Return the [X, Y] coordinate for the center point of the cell that contains the specified text.  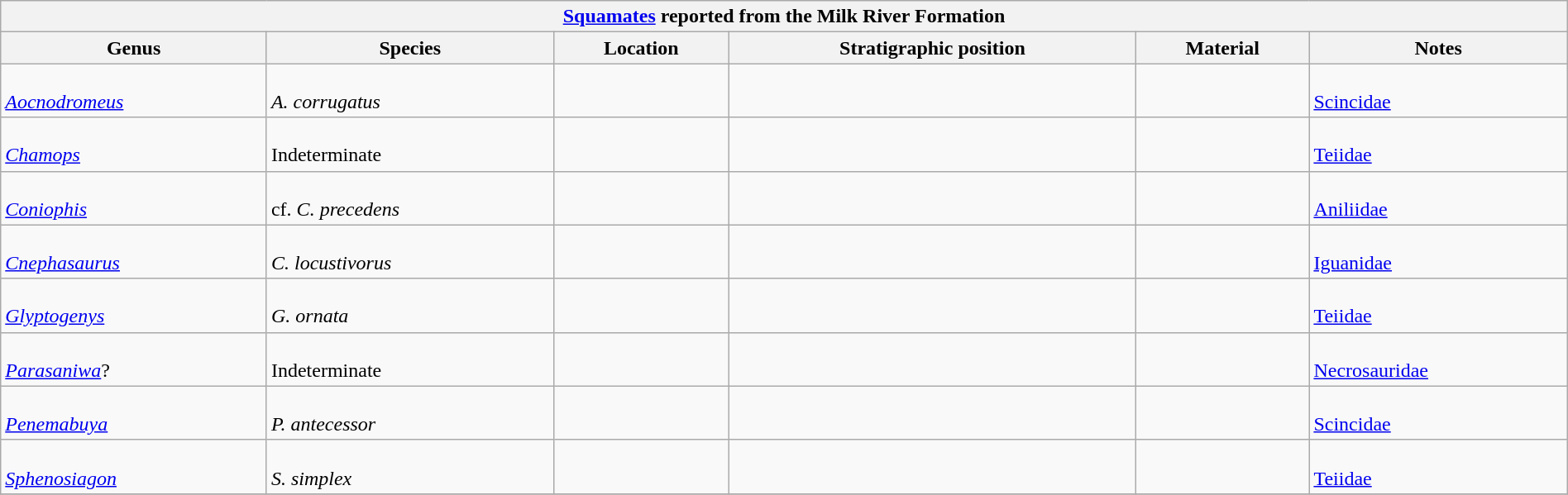
Stratigraphic position [932, 48]
Aniliidae [1438, 198]
S. simplex [410, 466]
Coniophis [134, 198]
Cnephasaurus [134, 251]
Sphenosiagon [134, 466]
Penemabuya [134, 413]
Notes [1438, 48]
C. locustivorus [410, 251]
Species [410, 48]
Glyptogenys [134, 306]
A. corrugatus [410, 91]
P. antecessor [410, 413]
Genus [134, 48]
Necrosauridae [1438, 359]
Parasaniwa? [134, 359]
G. ornata [410, 306]
Iguanidae [1438, 251]
Squamates reported from the Milk River Formation [784, 17]
Material [1222, 48]
Location [641, 48]
Chamops [134, 144]
Aocnodromeus [134, 91]
cf. C. precedens [410, 198]
